Identify which cell holds the provided text, then report its [X, Y] central coordinate. 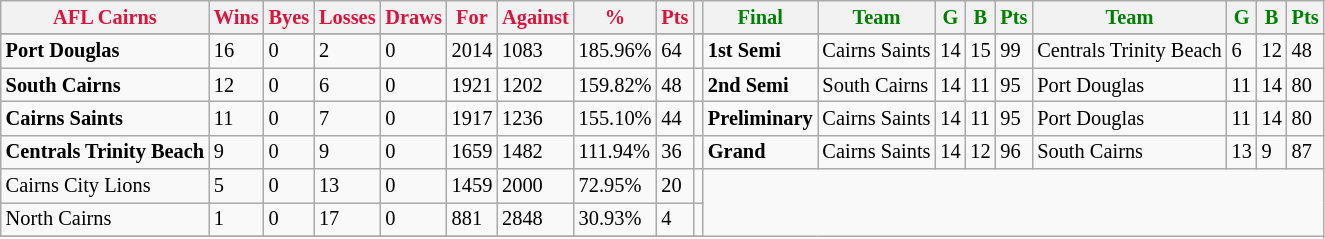
4 [674, 219]
Draws [413, 17]
64 [674, 51]
159.82% [616, 85]
1921 [472, 85]
1083 [536, 51]
1 [236, 219]
17 [347, 219]
Preliminary [760, 118]
2848 [536, 219]
1236 [536, 118]
North Cairns [105, 219]
155.10% [616, 118]
36 [674, 152]
2nd Semi [760, 85]
1482 [536, 152]
72.95% [616, 186]
Cairns City Lions [105, 186]
Grand [760, 152]
Against [536, 17]
2 [347, 51]
5 [236, 186]
Final [760, 17]
Byes [289, 17]
881 [472, 219]
1659 [472, 152]
16 [236, 51]
20 [674, 186]
30.93% [616, 219]
1202 [536, 85]
15 [980, 51]
7 [347, 118]
1st Semi [760, 51]
Losses [347, 17]
Wins [236, 17]
1917 [472, 118]
% [616, 17]
87 [1306, 152]
2000 [536, 186]
2014 [472, 51]
99 [1014, 51]
111.94% [616, 152]
96 [1014, 152]
44 [674, 118]
AFL Cairns [105, 17]
185.96% [616, 51]
1459 [472, 186]
For [472, 17]
